Extract the [X, Y] coordinate from the center of the cell holding the provided text.  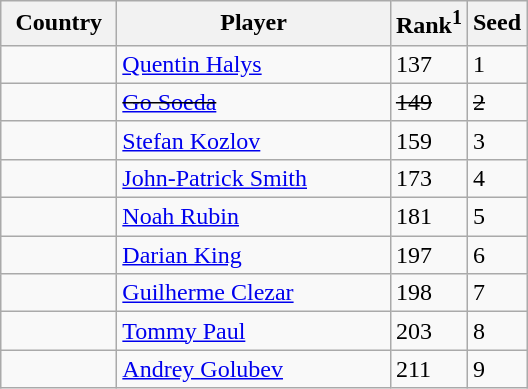
197 [428, 255]
137 [428, 64]
9 [496, 369]
159 [428, 140]
4 [496, 178]
6 [496, 255]
Stefan Kozlov [254, 140]
8 [496, 331]
2 [496, 102]
John-Patrick Smith [254, 178]
Tommy Paul [254, 331]
211 [428, 369]
Darian King [254, 255]
173 [428, 178]
Andrey Golubev [254, 369]
Quentin Halys [254, 64]
Seed [496, 24]
Go Soeda [254, 102]
1 [496, 64]
Noah Rubin [254, 217]
5 [496, 217]
181 [428, 217]
149 [428, 102]
7 [496, 293]
Rank1 [428, 24]
198 [428, 293]
Country [59, 24]
Guilherme Clezar [254, 293]
203 [428, 331]
3 [496, 140]
Player [254, 24]
